Find where the given text appears and provide that cell's center as [x, y] coordinate. 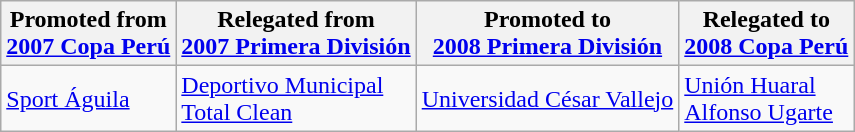
Universidad César Vallejo [548, 98]
Relegated from2007 Primera División [296, 34]
Promoted to2008 Primera División [548, 34]
Unión Huaral Alfonso Ugarte [766, 98]
Relegated to2008 Copa Perú [766, 34]
Sport Águila [88, 98]
Deportivo Municipal Total Clean [296, 98]
Promoted from2007 Copa Perú [88, 34]
